Find where the given text appears and provide that cell's center as (x, y) coordinate. 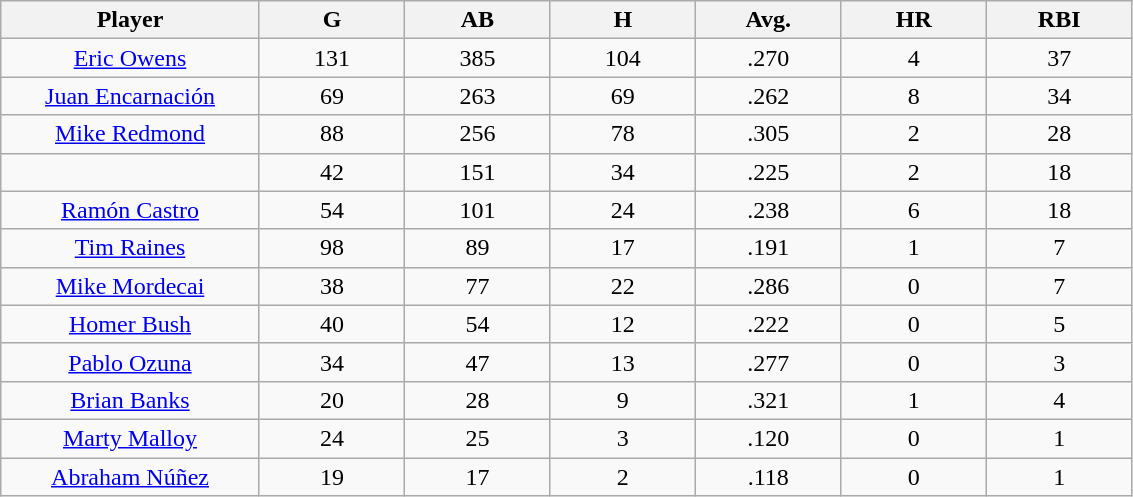
.277 (768, 362)
5 (1058, 324)
Homer Bush (130, 324)
.118 (768, 477)
Brian Banks (130, 400)
20 (332, 400)
38 (332, 286)
98 (332, 248)
HR (914, 20)
.238 (768, 210)
47 (478, 362)
22 (622, 286)
.305 (768, 134)
77 (478, 286)
89 (478, 248)
H (622, 20)
RBI (1058, 20)
.191 (768, 248)
.262 (768, 96)
.321 (768, 400)
Marty Malloy (130, 438)
Mike Mordecai (130, 286)
19 (332, 477)
Eric Owens (130, 58)
8 (914, 96)
.120 (768, 438)
6 (914, 210)
Ramón Castro (130, 210)
Juan Encarnación (130, 96)
78 (622, 134)
.222 (768, 324)
.270 (768, 58)
256 (478, 134)
G (332, 20)
13 (622, 362)
Abraham Núñez (130, 477)
40 (332, 324)
385 (478, 58)
Mike Redmond (130, 134)
Pablo Ozuna (130, 362)
101 (478, 210)
Avg. (768, 20)
Player (130, 20)
37 (1058, 58)
25 (478, 438)
263 (478, 96)
12 (622, 324)
131 (332, 58)
9 (622, 400)
.225 (768, 172)
42 (332, 172)
88 (332, 134)
Tim Raines (130, 248)
.286 (768, 286)
AB (478, 20)
104 (622, 58)
151 (478, 172)
